Output the (x, y) coordinate of the center of the cell containing the given text.  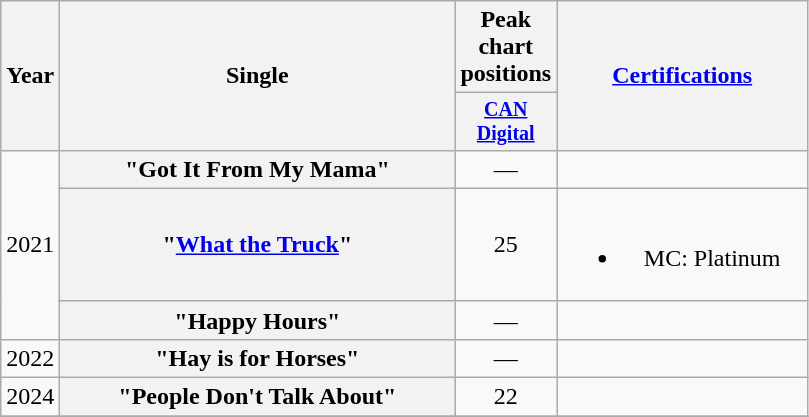
25 (506, 244)
Single (258, 76)
"Happy Hours" (258, 320)
2021 (30, 244)
2022 (30, 358)
CAN Digital (506, 122)
MC: Platinum (682, 244)
2024 (30, 397)
"Hay is for Horses" (258, 358)
"People Don't Talk About" (258, 397)
Peak chartpositions (506, 47)
22 (506, 397)
"Got It From My Mama" (258, 169)
Year (30, 76)
Certifications (682, 76)
"What the Truck" (258, 244)
